Output the [X, Y] coordinate of the center of the cell containing the given text.  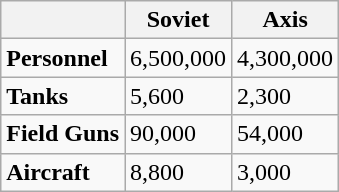
Soviet [178, 20]
Aircraft [63, 172]
90,000 [178, 134]
Field Guns [63, 134]
Tanks [63, 96]
3,000 [286, 172]
Axis [286, 20]
6,500,000 [178, 58]
Personnel [63, 58]
2,300 [286, 96]
8,800 [178, 172]
54,000 [286, 134]
4,300,000 [286, 58]
5,600 [178, 96]
